Identify which cell holds the provided text, then report its [X, Y] central coordinate. 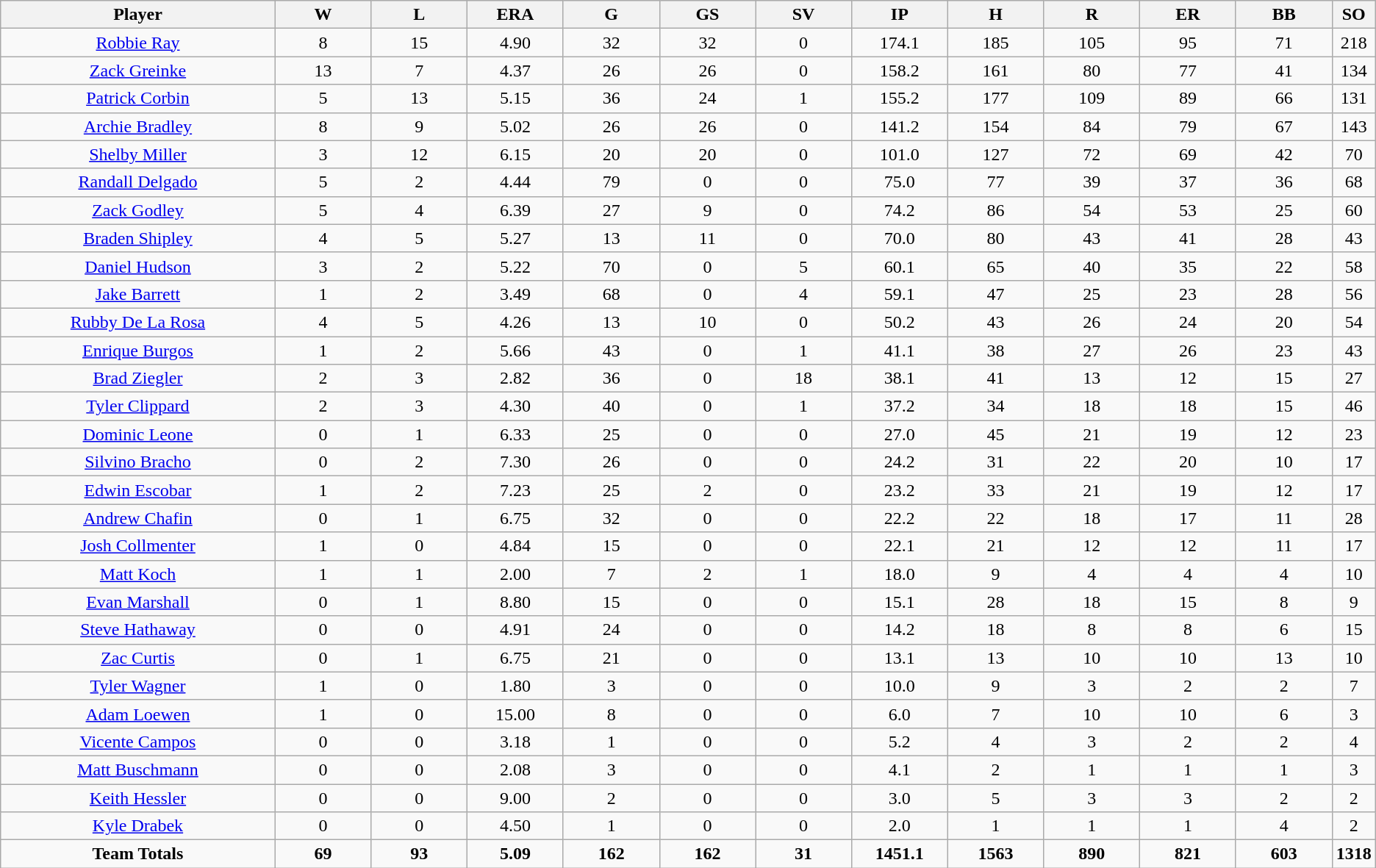
6.15 [516, 154]
60 [1354, 210]
93 [419, 854]
Randall Delgado [138, 182]
Jake Barrett [138, 294]
Evan Marshall [138, 602]
177 [995, 98]
65 [995, 266]
Vicente Campos [138, 742]
5.2 [900, 742]
Player [138, 15]
Matt Buschmann [138, 770]
R [1092, 15]
38.1 [900, 379]
2.0 [900, 826]
67 [1283, 126]
75.0 [900, 182]
15.00 [516, 714]
37 [1188, 182]
603 [1283, 854]
Tyler Clippard [138, 406]
143 [1354, 126]
L [419, 15]
70.0 [900, 238]
38 [995, 351]
Daniel Hudson [138, 266]
5.66 [516, 351]
IP [900, 15]
Josh Collmenter [138, 546]
Dominic Leone [138, 434]
GS [707, 15]
6.0 [900, 714]
Zack Greinke [138, 71]
95 [1188, 43]
46 [1354, 406]
22.2 [900, 518]
G [612, 15]
47 [995, 294]
7.23 [516, 490]
22.1 [900, 546]
101.0 [900, 154]
2.82 [516, 379]
6.39 [516, 210]
4.84 [516, 546]
5.02 [516, 126]
Matt Koch [138, 574]
41.1 [900, 351]
84 [1092, 126]
Brad Ziegler [138, 379]
SV [804, 15]
161 [995, 71]
5.27 [516, 238]
53 [1188, 210]
6.33 [516, 434]
1451.1 [900, 854]
H [995, 15]
218 [1354, 43]
3.0 [900, 797]
W [323, 15]
60.1 [900, 266]
59.1 [900, 294]
15.1 [900, 602]
2.00 [516, 574]
1318 [1354, 854]
42 [1283, 154]
890 [1092, 854]
Tyler Wagner [138, 686]
37.2 [900, 406]
131 [1354, 98]
3.49 [516, 294]
127 [995, 154]
4.37 [516, 71]
50.2 [900, 322]
58 [1354, 266]
Braden Shipley [138, 238]
Team Totals [138, 854]
35 [1188, 266]
174.1 [900, 43]
155.2 [900, 98]
74.2 [900, 210]
86 [995, 210]
Rubby De La Rosa [138, 322]
Silvino Bracho [138, 462]
34 [995, 406]
4.30 [516, 406]
4.1 [900, 770]
185 [995, 43]
ER [1188, 15]
4.91 [516, 630]
5.15 [516, 98]
105 [1092, 43]
4.44 [516, 182]
13.1 [900, 658]
141.2 [900, 126]
Kyle Drabek [138, 826]
56 [1354, 294]
Adam Loewen [138, 714]
4.90 [516, 43]
BB [1283, 15]
5.22 [516, 266]
23.2 [900, 490]
Robbie Ray [138, 43]
Archie Bradley [138, 126]
33 [995, 490]
Zac Curtis [138, 658]
24.2 [900, 462]
Edwin Escobar [138, 490]
5.09 [516, 854]
2.08 [516, 770]
Enrique Burgos [138, 351]
Keith Hessler [138, 797]
18.0 [900, 574]
27.0 [900, 434]
3.18 [516, 742]
SO [1354, 15]
66 [1283, 98]
821 [1188, 854]
Patrick Corbin [138, 98]
14.2 [900, 630]
10.0 [900, 686]
4.50 [516, 826]
1.80 [516, 686]
134 [1354, 71]
1563 [995, 854]
Steve Hathaway [138, 630]
72 [1092, 154]
39 [1092, 182]
45 [995, 434]
154 [995, 126]
89 [1188, 98]
109 [1092, 98]
4.26 [516, 322]
Zack Godley [138, 210]
Andrew Chafin [138, 518]
ERA [516, 15]
Shelby Miller [138, 154]
9.00 [516, 797]
8.80 [516, 602]
71 [1283, 43]
158.2 [900, 71]
7.30 [516, 462]
